Output the (X, Y) coordinate of the center of the cell containing the given text.  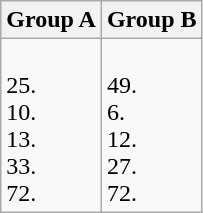
49. 6. 12. 27. 72. (152, 126)
Group B (152, 20)
Group A (52, 20)
25. 10. 13. 33. 72. (52, 126)
